For the text-containing cell, return its midpoint in [X, Y] coordinate format. 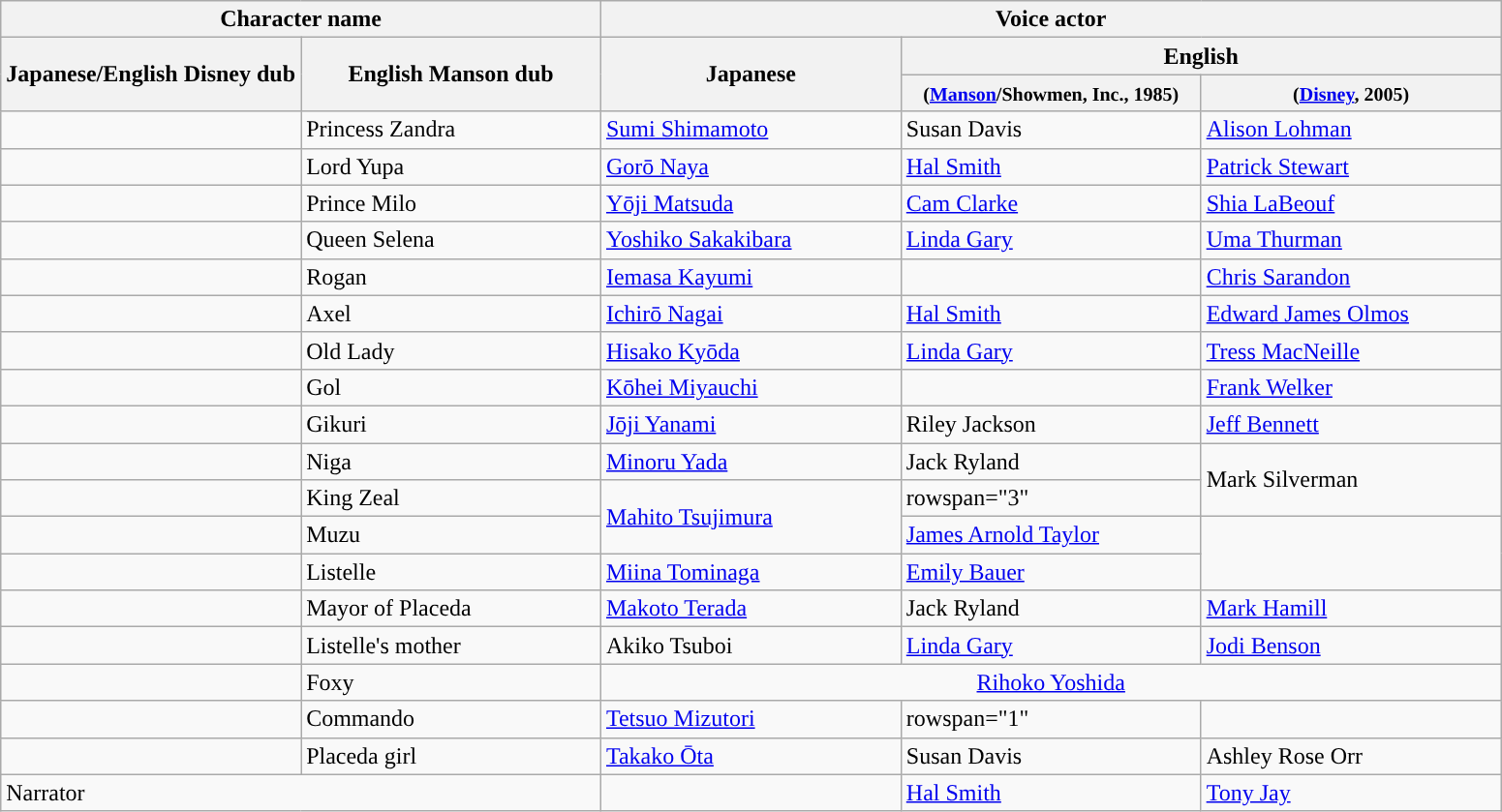
English [1201, 56]
Tress MacNeille [1351, 350]
Minoru Yada [751, 462]
Character name [301, 19]
rowspan="3" [1051, 498]
Tetsuo Mizutori [751, 719]
Jōji Yanami [751, 424]
Japanese [751, 75]
Prince Milo [451, 203]
Commando [451, 719]
Miina Tominaga [751, 572]
Queen Selena [451, 240]
English Manson dub [451, 75]
Akiko Tsuboi [751, 646]
Mahito Tsujimura [751, 517]
James Arnold Taylor [1051, 535]
Voice actor [1051, 19]
Patrick Stewart [1351, 166]
Ichirō Nagai [751, 314]
Frank Welker [1351, 387]
Rogan [451, 277]
Mayor of Placeda [451, 609]
Tony Jay [1351, 793]
Yoshiko Sakakibara [751, 240]
Axel [451, 314]
Lord Yupa [451, 166]
Narrator [301, 793]
Niga [451, 462]
Listelle [451, 572]
(Disney, 2005) [1351, 93]
Uma Thurman [1351, 240]
Foxy [451, 682]
King Zeal [451, 498]
Riley Jackson [1051, 424]
Placeda girl [451, 756]
Japanese/English Disney dub [151, 75]
Princess Zandra [451, 130]
Old Lady [451, 350]
Listelle's mother [451, 646]
Yōji Matsuda [751, 203]
Hisako Kyōda [751, 350]
Cam Clarke [1051, 203]
Rihoko Yoshida [1051, 682]
Makoto Terada [751, 609]
Edward James Olmos [1351, 314]
Emily Bauer [1051, 572]
Muzu [451, 535]
Takako Ōta [751, 756]
Gorō Naya [751, 166]
Shia LaBeouf [1351, 203]
Chris Sarandon [1351, 277]
Mark Silverman [1351, 480]
Jeff Bennett [1351, 424]
Gol [451, 387]
Mark Hamill [1351, 609]
Kōhei Miyauchi [751, 387]
Ashley Rose Orr [1351, 756]
Iemasa Kayumi [751, 277]
Alison Lohman [1351, 130]
Gikuri [451, 424]
rowspan="1" [1051, 719]
(Manson/Showmen, Inc., 1985) [1051, 93]
Sumi Shimamoto [751, 130]
Jodi Benson [1351, 646]
